Scan for the cell matching the given text and deliver its (x, y) coordinate at center. 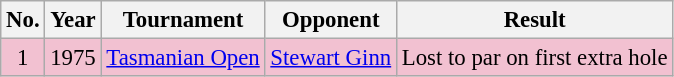
Result (534, 20)
Tasmanian Open (183, 58)
Tournament (183, 20)
Stewart Ginn (330, 58)
Opponent (330, 20)
Year (73, 20)
1 (23, 58)
No. (23, 20)
1975 (73, 58)
Lost to par on first extra hole (534, 58)
